Find where the given text appears and provide that cell's center as [X, Y] coordinate. 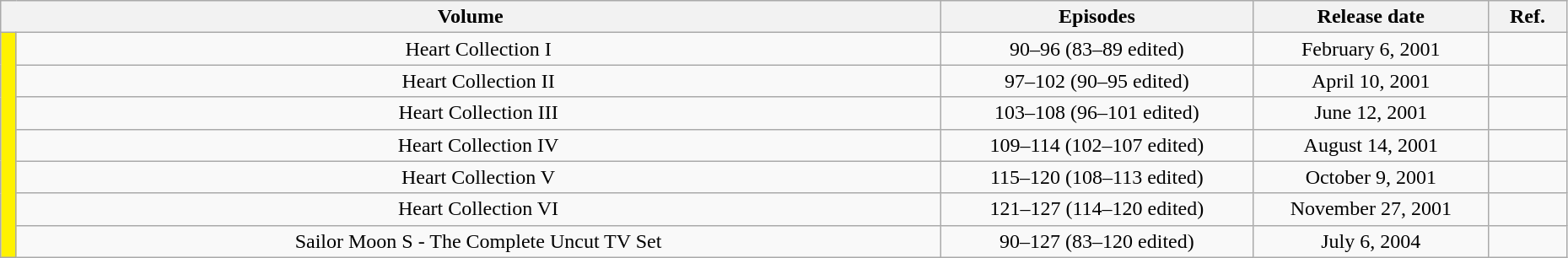
July 6, 2004 [1371, 241]
90–96 (83–89 edited) [1097, 49]
November 27, 2001 [1371, 209]
97–102 (90–95 edited) [1097, 81]
Release date [1371, 17]
June 12, 2001 [1371, 113]
Heart Collection III [477, 113]
August 14, 2001 [1371, 145]
February 6, 2001 [1371, 49]
Heart Collection IV [477, 145]
90–127 (83–120 edited) [1097, 241]
109–114 (102–107 edited) [1097, 145]
Heart Collection VI [477, 209]
Volume [471, 17]
Ref. [1528, 17]
April 10, 2001 [1371, 81]
Heart Collection I [477, 49]
121–127 (114–120 edited) [1097, 209]
103–108 (96–101 edited) [1097, 113]
Heart Collection II [477, 81]
Heart Collection V [477, 177]
Episodes [1097, 17]
October 9, 2001 [1371, 177]
Sailor Moon S - The Complete Uncut TV Set [477, 241]
115–120 (108–113 edited) [1097, 177]
